Return the (x, y) coordinate for the center point of the cell that contains the specified text.  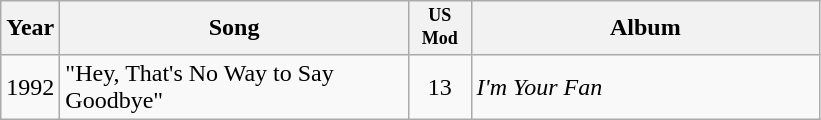
1992 (30, 86)
US Mod (440, 28)
Album (646, 28)
13 (440, 86)
Song (234, 28)
"Hey, That's No Way to Say Goodbye" (234, 86)
Year (30, 28)
I'm Your Fan (646, 86)
